Find where the given text appears and provide that cell's center as (x, y) coordinate. 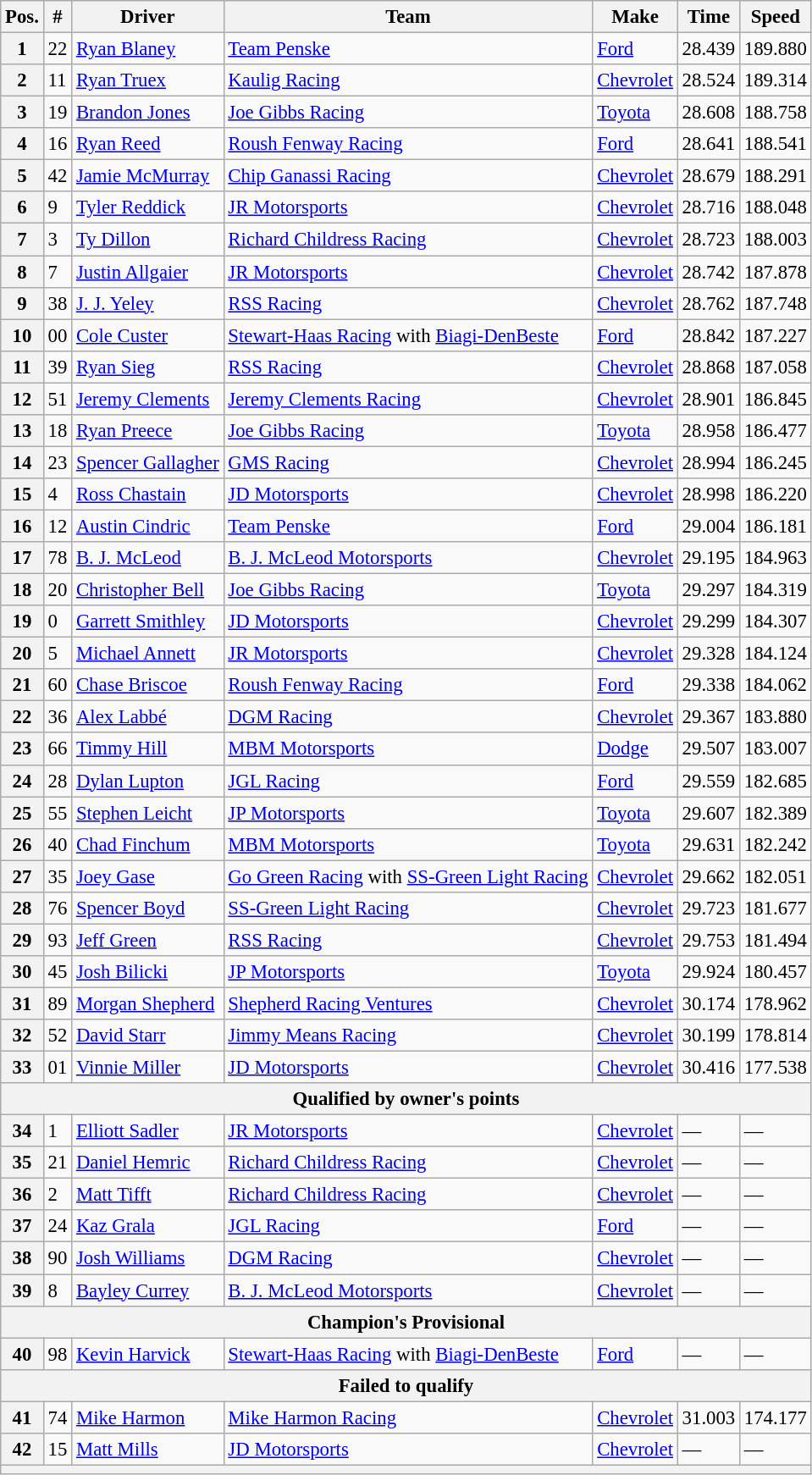
37 (22, 1227)
98 (58, 1354)
Kevin Harvick (147, 1354)
10 (22, 335)
Chad Finchum (147, 844)
52 (58, 1036)
177.538 (776, 1068)
180.457 (776, 972)
Josh Williams (147, 1258)
Ty Dillon (147, 240)
Team (408, 17)
26 (22, 844)
Cole Custer (147, 335)
Josh Bilicki (147, 972)
B. J. McLeod (147, 558)
Morgan Shepherd (147, 1003)
32 (22, 1036)
186.845 (776, 399)
28.998 (708, 494)
Stephen Leicht (147, 813)
186.477 (776, 431)
29.631 (708, 844)
184.319 (776, 590)
29.297 (708, 590)
28.723 (708, 240)
66 (58, 749)
Dodge (635, 749)
J. J. Yeley (147, 303)
29.367 (708, 717)
00 (58, 335)
184.963 (776, 558)
60 (58, 685)
178.962 (776, 1003)
Michael Annett (147, 654)
28.742 (708, 272)
28.608 (708, 113)
30.174 (708, 1003)
Make (635, 17)
28.762 (708, 303)
181.677 (776, 909)
Vinnie Miller (147, 1068)
28.958 (708, 431)
17 (22, 558)
45 (58, 972)
Chase Briscoe (147, 685)
Jeremy Clements (147, 399)
Qualified by owner's points (406, 1099)
Driver (147, 17)
Kaulig Racing (408, 80)
189.880 (776, 49)
Joey Gase (147, 876)
182.389 (776, 813)
93 (58, 940)
6 (22, 207)
28.842 (708, 335)
28.641 (708, 144)
29.507 (708, 749)
29.299 (708, 621)
29.195 (708, 558)
41 (22, 1417)
29.662 (708, 876)
Chip Ganassi Racing (408, 176)
Ryan Reed (147, 144)
29.328 (708, 654)
28.439 (708, 49)
78 (58, 558)
Tyler Reddick (147, 207)
29.753 (708, 940)
28.679 (708, 176)
27 (22, 876)
Spencer Gallagher (147, 462)
Austin Cindric (147, 526)
187.227 (776, 335)
Ryan Truex (147, 80)
Jamie McMurray (147, 176)
76 (58, 909)
Alex Labbé (147, 717)
Kaz Grala (147, 1227)
Garrett Smithley (147, 621)
Bayley Currey (147, 1290)
Shepherd Racing Ventures (408, 1003)
189.314 (776, 80)
186.245 (776, 462)
14 (22, 462)
Elliott Sadler (147, 1131)
Timmy Hill (147, 749)
Mike Harmon Racing (408, 1417)
188.541 (776, 144)
SS-Green Light Racing (408, 909)
Matt Tifft (147, 1195)
181.494 (776, 940)
13 (22, 431)
29.559 (708, 781)
Dylan Lupton (147, 781)
29 (22, 940)
Daniel Hemric (147, 1163)
Ryan Preece (147, 431)
Spencer Boyd (147, 909)
Brandon Jones (147, 113)
182.685 (776, 781)
34 (22, 1131)
Jimmy Means Racing (408, 1036)
33 (22, 1068)
29.723 (708, 909)
90 (58, 1258)
Champion's Provisional (406, 1322)
29.004 (708, 526)
30 (22, 972)
187.878 (776, 272)
0 (58, 621)
174.177 (776, 1417)
178.814 (776, 1036)
30.416 (708, 1068)
Ross Chastain (147, 494)
30.199 (708, 1036)
Justin Allgaier (147, 272)
Pos. (22, 17)
55 (58, 813)
Jeff Green (147, 940)
29.607 (708, 813)
28.524 (708, 80)
188.048 (776, 207)
GMS Racing (408, 462)
28.901 (708, 399)
28.868 (708, 367)
# (58, 17)
51 (58, 399)
182.051 (776, 876)
29.338 (708, 685)
Christopher Bell (147, 590)
183.880 (776, 717)
188.758 (776, 113)
188.291 (776, 176)
188.003 (776, 240)
Go Green Racing with SS-Green Light Racing (408, 876)
182.242 (776, 844)
Time (708, 17)
Ryan Blaney (147, 49)
Ryan Sieg (147, 367)
31 (22, 1003)
28.716 (708, 207)
Jeremy Clements Racing (408, 399)
David Starr (147, 1036)
28.994 (708, 462)
187.748 (776, 303)
Speed (776, 17)
89 (58, 1003)
Failed to qualify (406, 1385)
186.181 (776, 526)
186.220 (776, 494)
74 (58, 1417)
31.003 (708, 1417)
25 (22, 813)
184.124 (776, 654)
01 (58, 1068)
Matt Mills (147, 1450)
183.007 (776, 749)
184.062 (776, 685)
29.924 (708, 972)
184.307 (776, 621)
Mike Harmon (147, 1417)
187.058 (776, 367)
